Return (x, y) of the center of cell containing provided text 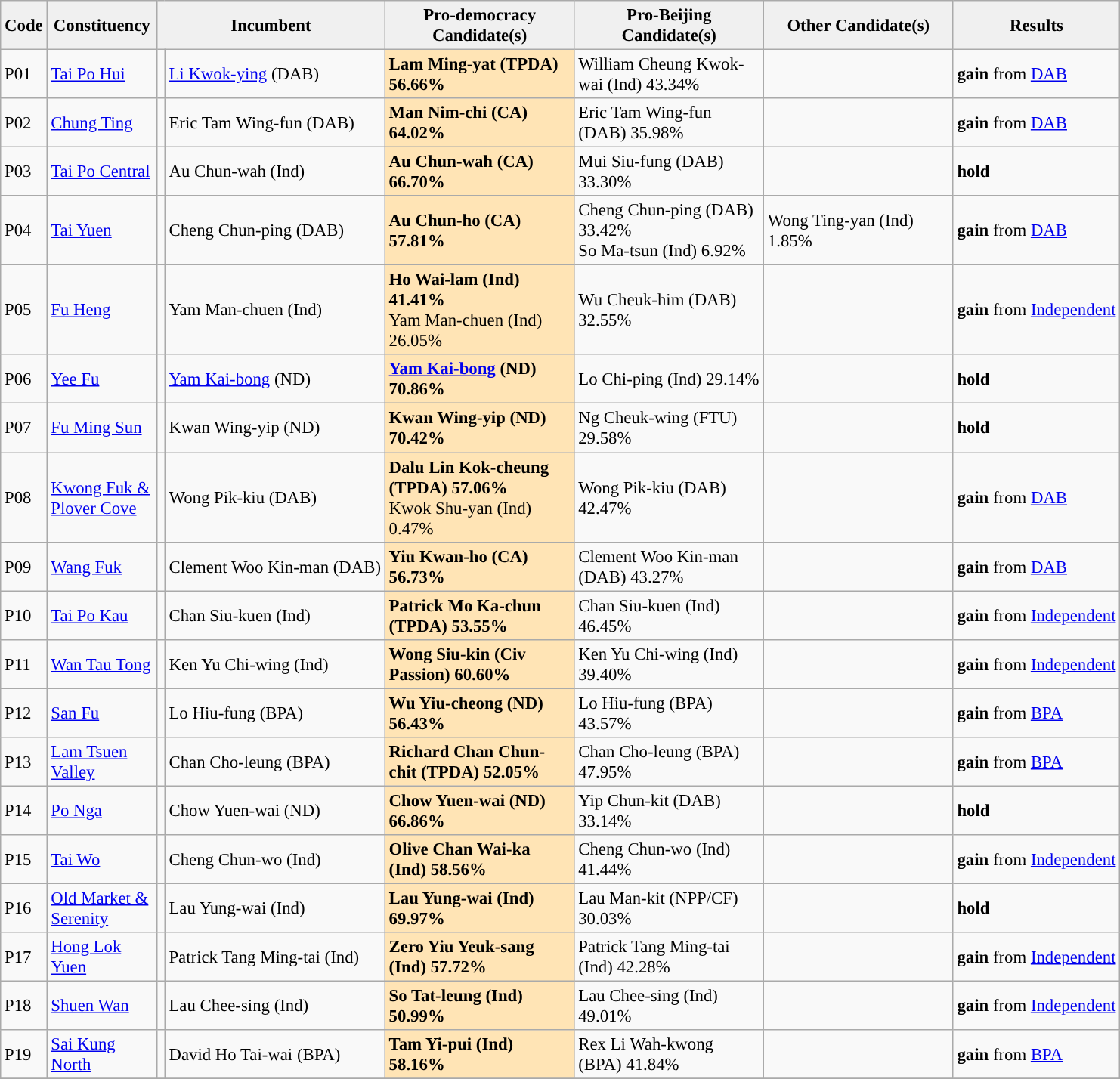
Wang Fuk (102, 567)
Po Nga (102, 810)
Rex Li Wah-kwong (BPA) 41.84% (670, 1055)
P16 (24, 908)
Yee Fu (102, 379)
P12 (24, 713)
Chan Siu-kuen (Ind) (275, 615)
Lo Chi-ping (Ind) 29.14% (670, 379)
Incumbent (271, 26)
Yam Kai-bong (ND) 70.86% (479, 379)
Old Market & Serenity (102, 908)
Results (1037, 26)
Tai Po Hui (102, 74)
Fu Heng (102, 310)
Pro-democracy Candidate(s) (479, 26)
Wong Pik-kiu (DAB) (275, 497)
Constituency (102, 26)
Cheng Chun-ping (DAB) 33.42%So Ma-tsun (Ind) 6.92% (670, 230)
Richard Chan Chun-chit (TPDA) 52.05% (479, 762)
Wu Cheuk-him (DAB) 32.55% (670, 310)
Zero Yiu Yeuk-sang (Ind) 57.72% (479, 957)
P09 (24, 567)
Chan Cho-leung (BPA) (275, 762)
P19 (24, 1055)
Wu Yiu-cheong (ND) 56.43% (479, 713)
Ken Yu Chi-wing (Ind) (275, 663)
P06 (24, 379)
Yiu Kwan-ho (CA) 56.73% (479, 567)
Au Chun-wah (CA) 66.70% (479, 172)
Man Nim-chi (CA) 64.02% (479, 122)
Wan Tau Tong (102, 663)
Wong Siu-kin (Civ Passion) 60.60% (479, 663)
P05 (24, 310)
San Fu (102, 713)
Ng Cheuk-wing (FTU) 29.58% (670, 428)
Fu Ming Sun (102, 428)
Shuen Wan (102, 1006)
P11 (24, 663)
P02 (24, 122)
Mui Siu-fung (DAB) 33.30% (670, 172)
Lau Chee-sing (Ind) 49.01% (670, 1006)
Li Kwok-ying (DAB) (275, 74)
P07 (24, 428)
Chung Ting (102, 122)
Au Chun-ho (CA) 57.81% (479, 230)
Chan Siu-kuen (Ind) 46.45% (670, 615)
P14 (24, 810)
Lau Yung-wai (Ind) (275, 908)
Tai Po Kau (102, 615)
Lau Chee-sing (Ind) (275, 1006)
Cheng Chun-wo (Ind) 41.44% (670, 860)
Tai Wo (102, 860)
Tai Po Central (102, 172)
Yip Chun-kit (DAB) 33.14% (670, 810)
P04 (24, 230)
Ken Yu Chi-wing (Ind) 39.40% (670, 663)
P13 (24, 762)
P18 (24, 1006)
Lau Yung-wai (Ind) 69.97% (479, 908)
Dalu Lin Kok-cheung (TPDA) 57.06%Kwok Shu-yan (Ind) 0.47% (479, 497)
P17 (24, 957)
Wong Pik-kiu (DAB) 42.47% (670, 497)
Yam Kai-bong (ND) (275, 379)
Code (24, 26)
Lo Hiu-fung (BPA) 43.57% (670, 713)
Kwan Wing-yip (ND) (275, 428)
Kwan Wing-yip (ND) 70.42% (479, 428)
Patrick Tang Ming-tai (Ind) 42.28% (670, 957)
Au Chun-wah (Ind) (275, 172)
Patrick Tang Ming-tai (Ind) (275, 957)
Lo Hiu-fung (BPA) (275, 713)
Hong Lok Yuen (102, 957)
William Cheung Kwok-wai (Ind) 43.34% (670, 74)
Other Candidate(s) (859, 26)
Olive Chan Wai-ka (Ind) 58.56% (479, 860)
Lau Man-kit (NPP/CF) 30.03% (670, 908)
Clement Woo Kin-man (DAB) 43.27% (670, 567)
Eric Tam Wing-fun (DAB) 35.98% (670, 122)
Lam Tsuen Valley (102, 762)
Chan Cho-leung (BPA) 47.95% (670, 762)
P08 (24, 497)
Cheng Chun-wo (Ind) (275, 860)
Pro-Beijing Candidate(s) (670, 26)
Sai Kung North (102, 1055)
Tai Yuen (102, 230)
P03 (24, 172)
Tam Yi-pui (Ind) 58.16% (479, 1055)
P15 (24, 860)
Yam Man-chuen (Ind) (275, 310)
Patrick Mo Ka-chun (TPDA) 53.55% (479, 615)
P01 (24, 74)
Clement Woo Kin-man (DAB) (275, 567)
Lam Ming-yat (TPDA) 56.66% (479, 74)
David Ho Tai-wai (BPA) (275, 1055)
Eric Tam Wing-fun (DAB) (275, 122)
Ho Wai-lam (Ind) 41.41%Yam Man-chuen (Ind) 26.05% (479, 310)
Cheng Chun-ping (DAB) (275, 230)
P10 (24, 615)
Wong Ting-yan (Ind) 1.85% (859, 230)
Chow Yuen-wai (ND) (275, 810)
Chow Yuen-wai (ND) 66.86% (479, 810)
So Tat-leung (Ind) 50.99% (479, 1006)
Kwong Fuk & Plover Cove (102, 497)
